Detect which cell encompasses the target text, then output its (x, y) center coordinate. 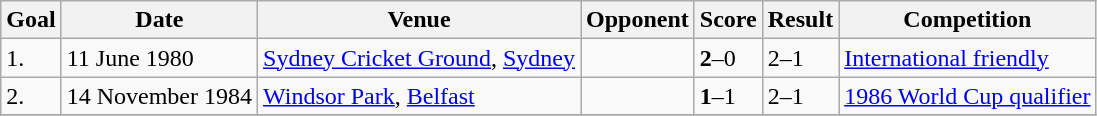
1. (31, 58)
1986 World Cup qualifier (968, 96)
14 November 1984 (159, 96)
Goal (31, 20)
Date (159, 20)
International friendly (968, 58)
Score (728, 20)
Opponent (638, 20)
11 June 1980 (159, 58)
Windsor Park, Belfast (420, 96)
Competition (968, 20)
2–0 (728, 58)
Venue (420, 20)
Result (800, 20)
2. (31, 96)
Sydney Cricket Ground, Sydney (420, 58)
1–1 (728, 96)
